Return (X, Y) of the center of cell containing provided text 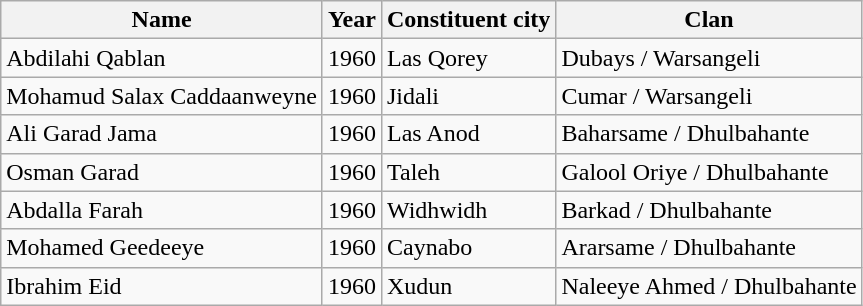
Taleh (468, 172)
Jidali (468, 96)
Clan (709, 20)
Dubays / Warsangeli (709, 58)
Name (162, 20)
Xudun (468, 286)
Abdalla Farah (162, 210)
Ararsame / Dhulbahante (709, 248)
Mohamud Salax Caddaanweyne (162, 96)
Caynabo (468, 248)
Las Qorey (468, 58)
Galool Oriye / Dhulbahante (709, 172)
Cumar / Warsangeli (709, 96)
Osman Garad (162, 172)
Naleeye Ahmed / Dhulbahante (709, 286)
Ali Garad Jama (162, 134)
Abdilahi Qablan (162, 58)
Ibrahim Eid (162, 286)
Las Anod (468, 134)
Year (352, 20)
Baharsame / Dhulbahante (709, 134)
Mohamed Geedeeye (162, 248)
Barkad / Dhulbahante (709, 210)
Widhwidh (468, 210)
Constituent city (468, 20)
